Capture the cell that displays the provided text and extract its [X, Y] central coordinate. 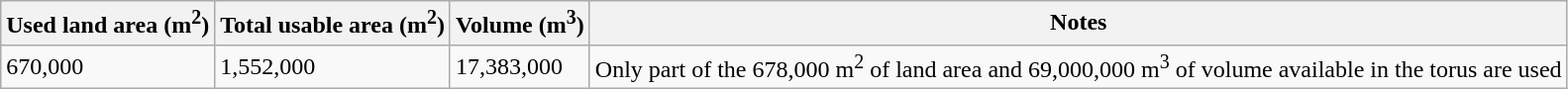
Used land area (m2) [108, 24]
670,000 [108, 67]
Total usable area (m2) [333, 24]
17,383,000 [519, 67]
Notes [1078, 24]
1,552,000 [333, 67]
Volume (m3) [519, 24]
Only part of the 678,000 m2 of land area and 69,000,000 m3 of volume available in the torus are used [1078, 67]
